Capture the cell that displays the provided text and extract its (X, Y) central coordinate. 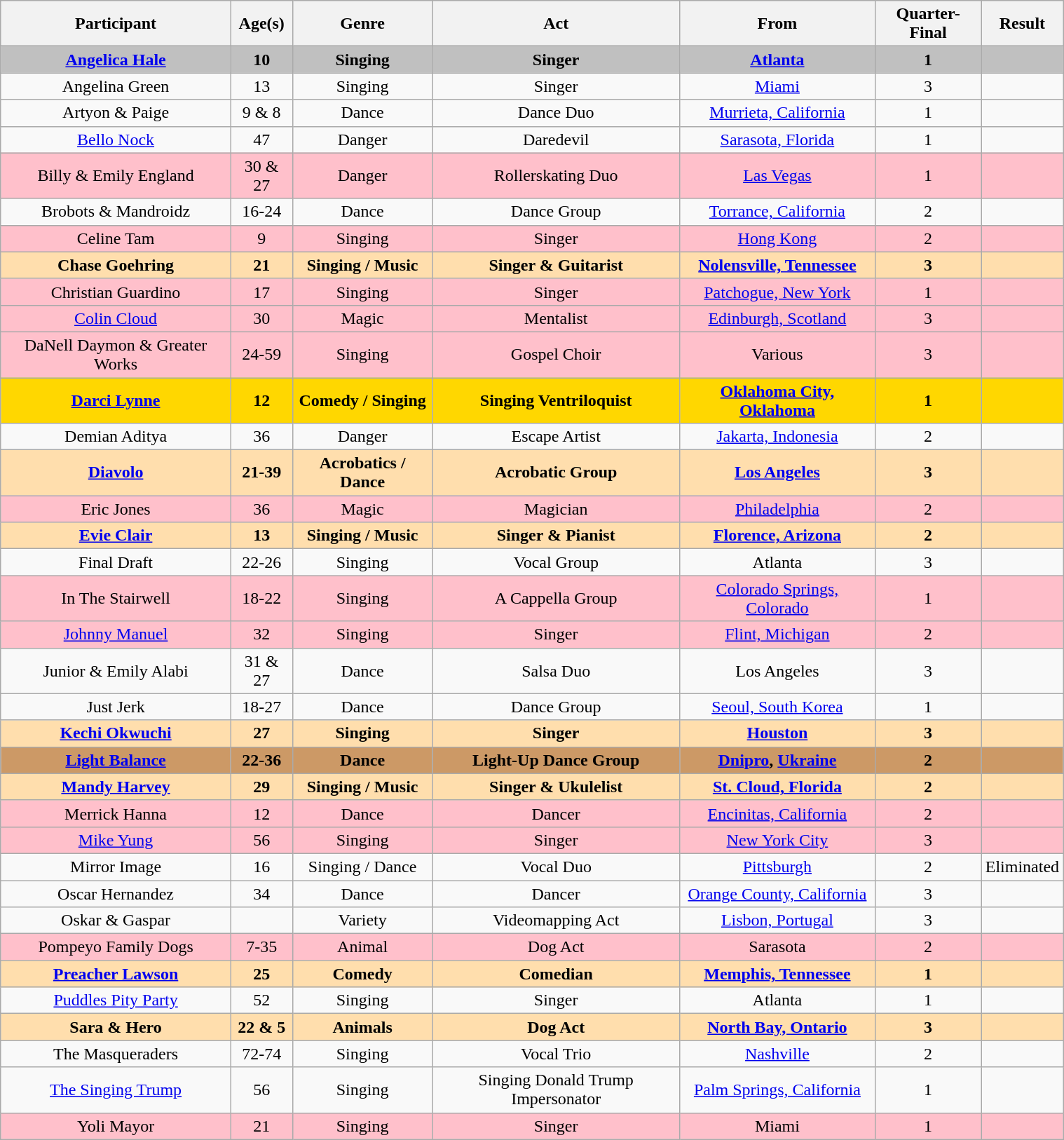
Angelica Hale (115, 60)
Singer & Ukulelist (557, 787)
Johnny Manuel (115, 635)
Sara & Hero (115, 1027)
Houston (777, 733)
24-59 (262, 355)
Colin Cloud (115, 318)
27 (262, 733)
Videomapping Act (557, 921)
The Singing Trump (115, 1090)
Quarter-Final (928, 24)
Jakarta, Indonesia (777, 437)
Palm Springs, California (777, 1090)
Animals (363, 1027)
10 (262, 60)
16 (262, 867)
30 & 27 (262, 175)
DaNell Daymon & Greater Works (115, 355)
Florence, Arizona (777, 536)
Encinitas, California (777, 813)
North Bay, Ontario (777, 1027)
Nolensville, Tennessee (777, 265)
Artyon & Paige (115, 113)
47 (262, 140)
18-27 (262, 707)
Yoli Mayor (115, 1126)
Lisbon, Portugal (777, 921)
Comedy / Singing (363, 400)
Just Jerk (115, 707)
From (777, 24)
Variety (363, 921)
Preacher Lawson (115, 974)
7-35 (262, 947)
9 & 8 (262, 113)
52 (262, 1000)
Pompeyo Family Dogs (115, 947)
Eric Jones (115, 509)
Singer & Guitarist (557, 265)
The Masqueraders (115, 1054)
9 (262, 238)
Oskar & Gaspar (115, 921)
A Cappella Group (557, 599)
Genre (363, 24)
Oklahoma City, Oklahoma (777, 400)
Demian Aditya (115, 437)
Acrobatics / Dance (363, 473)
Salsa Duo (557, 670)
Eliminated (1022, 867)
Colorado Springs, Colorado (777, 599)
Singing / Dance (363, 867)
Vocal Trio (557, 1054)
Billy & Emily England (115, 175)
Evie Clair (115, 536)
St. Cloud, Florida (777, 787)
Escape Artist (557, 437)
Philadelphia (777, 509)
Sarasota (777, 947)
22 & 5 (262, 1027)
Singer & Pianist (557, 536)
Nashville (777, 1054)
Act (557, 24)
Junior & Emily Alabi (115, 670)
Memphis, Tennessee (777, 974)
34 (262, 894)
Darci Lynne (115, 400)
Sarasota, Florida (777, 140)
Torrance, California (777, 212)
Merrick Hanna (115, 813)
Mentalist (557, 318)
32 (262, 635)
Final Draft (115, 562)
Vocal Group (557, 562)
Diavolo (115, 473)
In The Stairwell (115, 599)
Comedy (363, 974)
Age(s) (262, 24)
Daredevil (557, 140)
Light-Up Dance Group (557, 760)
Flint, Michigan (777, 635)
22-26 (262, 562)
Vocal Duo (557, 867)
Orange County, California (777, 894)
Result (1022, 24)
22-36 (262, 760)
Bello Nock (115, 140)
31 & 27 (262, 670)
Patchogue, New York (777, 292)
Dance Duo (557, 113)
Gospel Choir (557, 355)
72-74 (262, 1054)
Oscar Hernandez (115, 894)
Christian Guardino (115, 292)
Murrieta, California (777, 113)
Light Balance (115, 760)
Singing Ventriloquist (557, 400)
Mike Yung (115, 840)
Seoul, South Korea (777, 707)
Kechi Okwuchi (115, 733)
21-39 (262, 473)
Chase Goehring (115, 265)
Brobots & Mandroidz (115, 212)
Pittsburgh (777, 867)
Celine Tam (115, 238)
Acrobatic Group (557, 473)
Various (777, 355)
17 (262, 292)
Magician (557, 509)
Participant (115, 24)
16-24 (262, 212)
Hong Kong (777, 238)
Edinburgh, Scotland (777, 318)
29 (262, 787)
25 (262, 974)
Singing Donald Trump Impersonator (557, 1090)
Dnipro, Ukraine (777, 760)
Las Vegas (777, 175)
Mandy Harvey (115, 787)
Mirror Image (115, 867)
Puddles Pity Party (115, 1000)
Comedian (557, 974)
Rollerskating Duo (557, 175)
Animal (363, 947)
30 (262, 318)
Angelina Green (115, 86)
18-22 (262, 599)
New York City (777, 840)
